Determine the [x, y] coordinate at the center of the cell enclosing the given text.  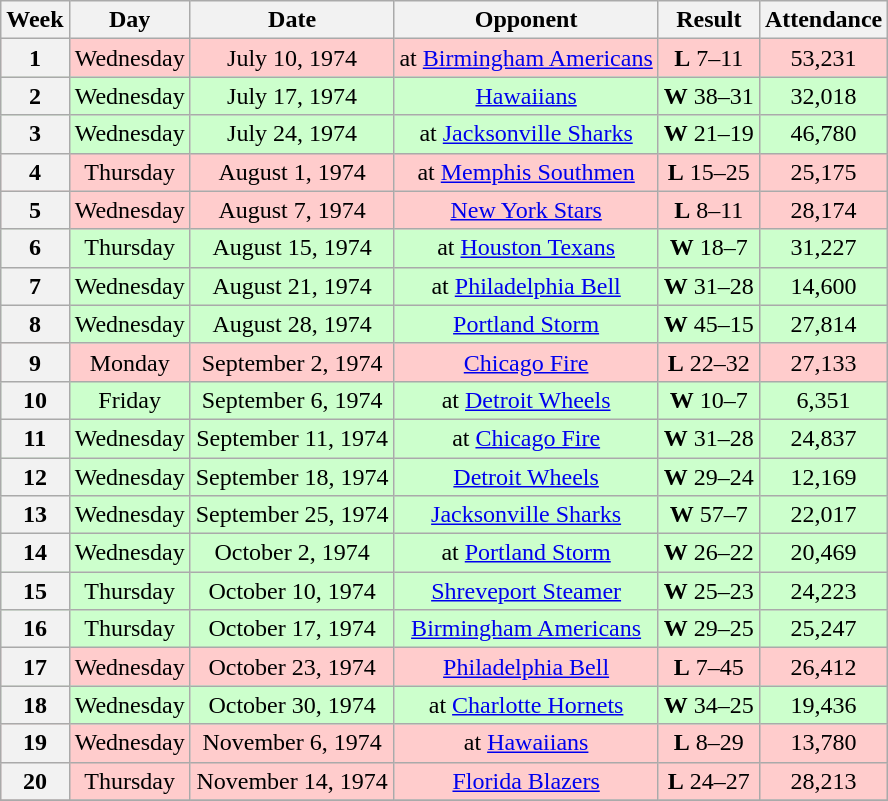
25,175 [823, 172]
W 45–15 [708, 324]
W 25–23 [708, 591]
4 [35, 172]
Philadelphia Bell [526, 667]
14 [35, 553]
L 15–25 [708, 172]
October 10, 1974 [292, 591]
3 [35, 134]
28,174 [823, 210]
Attendance [823, 20]
at Chicago Fire [526, 438]
Week [35, 20]
11 [35, 438]
6 [35, 248]
W 29–24 [708, 477]
W 21–19 [708, 134]
July 24, 1974 [292, 134]
27,133 [823, 362]
October 30, 1974 [292, 705]
September 11, 1974 [292, 438]
25,247 [823, 629]
at Portland Storm [526, 553]
Jacksonville Sharks [526, 515]
19 [35, 743]
August 7, 1974 [292, 210]
16 [35, 629]
L 22–32 [708, 362]
July 17, 1974 [292, 96]
20 [35, 781]
W 18–7 [708, 248]
19,436 [823, 705]
31,227 [823, 248]
9 [35, 362]
August 28, 1974 [292, 324]
28,213 [823, 781]
2 [35, 96]
August 15, 1974 [292, 248]
November 6, 1974 [292, 743]
at Houston Texans [526, 248]
at Hawaiians [526, 743]
November 14, 1974 [292, 781]
W 34–25 [708, 705]
September 18, 1974 [292, 477]
W 38–31 [708, 96]
Portland Storm [526, 324]
22,017 [823, 515]
7 [35, 286]
at Birmingham Americans [526, 58]
Opponent [526, 20]
L 7–45 [708, 667]
at Detroit Wheels [526, 400]
W 10–7 [708, 400]
W 57–7 [708, 515]
12 [35, 477]
July 10, 1974 [292, 58]
8 [35, 324]
L 8–29 [708, 743]
W 26–22 [708, 553]
26,412 [823, 667]
September 6, 1974 [292, 400]
15 [35, 591]
Date [292, 20]
Hawaiians [526, 96]
14,600 [823, 286]
L 8–11 [708, 210]
53,231 [823, 58]
24,223 [823, 591]
Day [130, 20]
13 [35, 515]
L 7–11 [708, 58]
W 29–25 [708, 629]
October 23, 1974 [292, 667]
October 2, 1974 [292, 553]
32,018 [823, 96]
October 17, 1974 [292, 629]
12,169 [823, 477]
Shreveport Steamer [526, 591]
L 24–27 [708, 781]
17 [35, 667]
at Memphis Southmen [526, 172]
46,780 [823, 134]
at Philadelphia Bell [526, 286]
1 [35, 58]
at Jacksonville Sharks [526, 134]
6,351 [823, 400]
5 [35, 210]
20,469 [823, 553]
27,814 [823, 324]
August 1, 1974 [292, 172]
13,780 [823, 743]
at Charlotte Hornets [526, 705]
Friday [130, 400]
September 25, 1974 [292, 515]
18 [35, 705]
Result [708, 20]
August 21, 1974 [292, 286]
Chicago Fire [526, 362]
Florida Blazers [526, 781]
10 [35, 400]
24,837 [823, 438]
September 2, 1974 [292, 362]
Birmingham Americans [526, 629]
Monday [130, 362]
Detroit Wheels [526, 477]
New York Stars [526, 210]
